Scan for the cell matching the given text and deliver its (X, Y) coordinate at center. 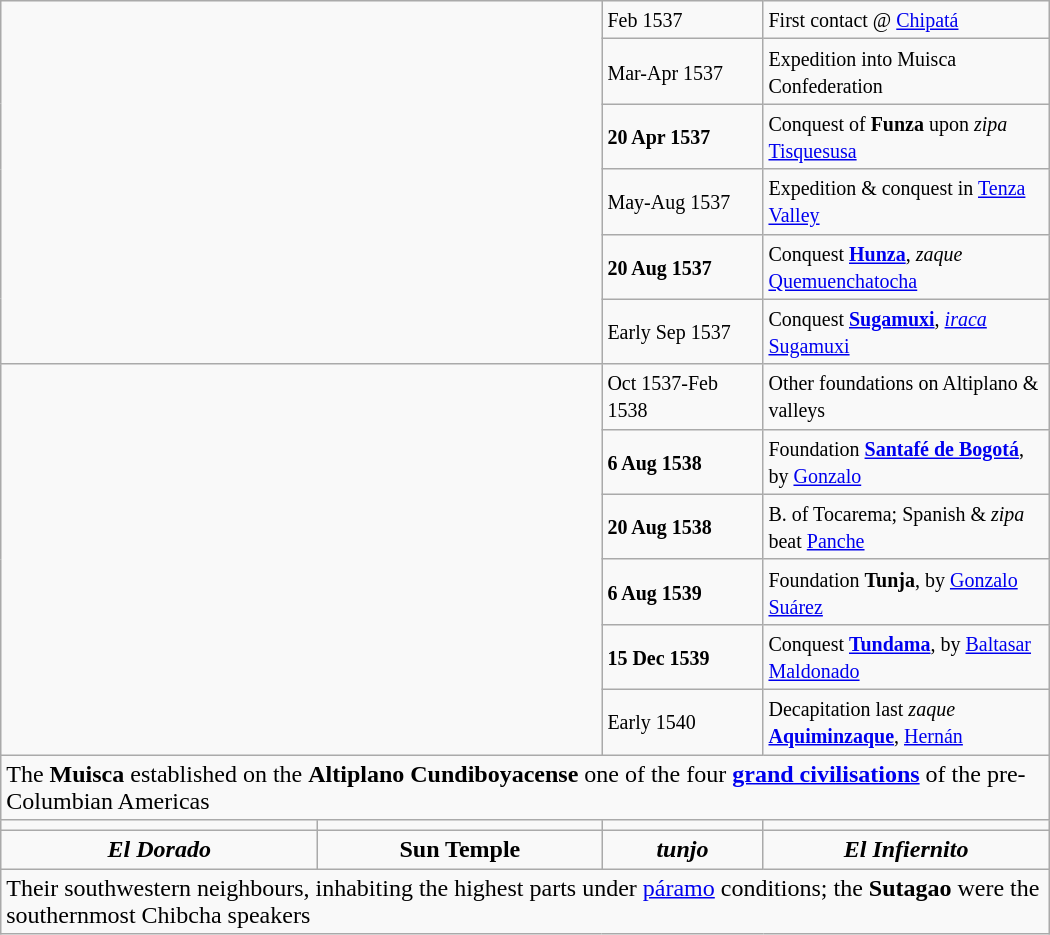
El Infiernito (906, 850)
B. of Tocarema; Spanish & zipa beat Panche (906, 526)
Conquest Tundama, by Baltasar Maldonado (906, 656)
Foundation Tunja, by Gonzalo Suárez (906, 592)
El Dorado (160, 850)
Their southwestern neighbours, inhabiting the highest parts under páramo conditions; the Sutagao were the southernmost Chibcha speakers (525, 902)
Other foundations on Altiplano & valleys (906, 396)
20 Aug 1537 (682, 266)
Foundation Santafé de Bogotá, by Gonzalo (906, 462)
Expedition into Muisca Confederation (906, 72)
20 Aug 1538 (682, 526)
tunjo (682, 850)
May-Aug 1537 (682, 202)
Conquest of Funza upon zipa Tisquesusa (906, 136)
20 Apr 1537 (682, 136)
First contact @ Chipatá (906, 20)
6 Aug 1539 (682, 592)
Decapitation last zaque Aquiminzaque, Hernán (906, 722)
Oct 1537-Feb 1538 (682, 396)
Sun Temple (460, 850)
Feb 1537 (682, 20)
Expedition & conquest in Tenza Valley (906, 202)
Conquest Hunza, zaque Quemuenchatocha (906, 266)
Conquest Sugamuxi, iraca Sugamuxi (906, 332)
Early 1540 (682, 722)
6 Aug 1538 (682, 462)
Mar-Apr 1537 (682, 72)
Early Sep 1537 (682, 332)
The Muisca established on the Altiplano Cundiboyacense one of the four grand civilisations of the pre-Columbian Americas (525, 786)
15 Dec 1539 (682, 656)
